Locate the cell with the specified text and output its (X, Y) center coordinate. 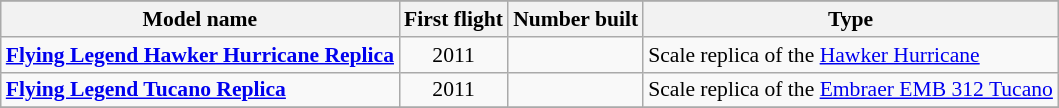
First flight (454, 19)
Type (850, 19)
Flying Legend Tucano Replica (200, 90)
Number built (576, 19)
Flying Legend Hawker Hurricane Replica (200, 55)
Model name (200, 19)
Scale replica of the Hawker Hurricane (850, 55)
Scale replica of the Embraer EMB 312 Tucano (850, 90)
